For the text-containing cell, return its midpoint in (X, Y) coordinate format. 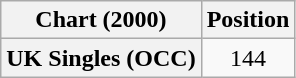
Position (248, 20)
UK Singles (OCC) (101, 58)
Chart (2000) (101, 20)
144 (248, 58)
